From the cell containing the given text, extract its center point as [x, y] coordinate. 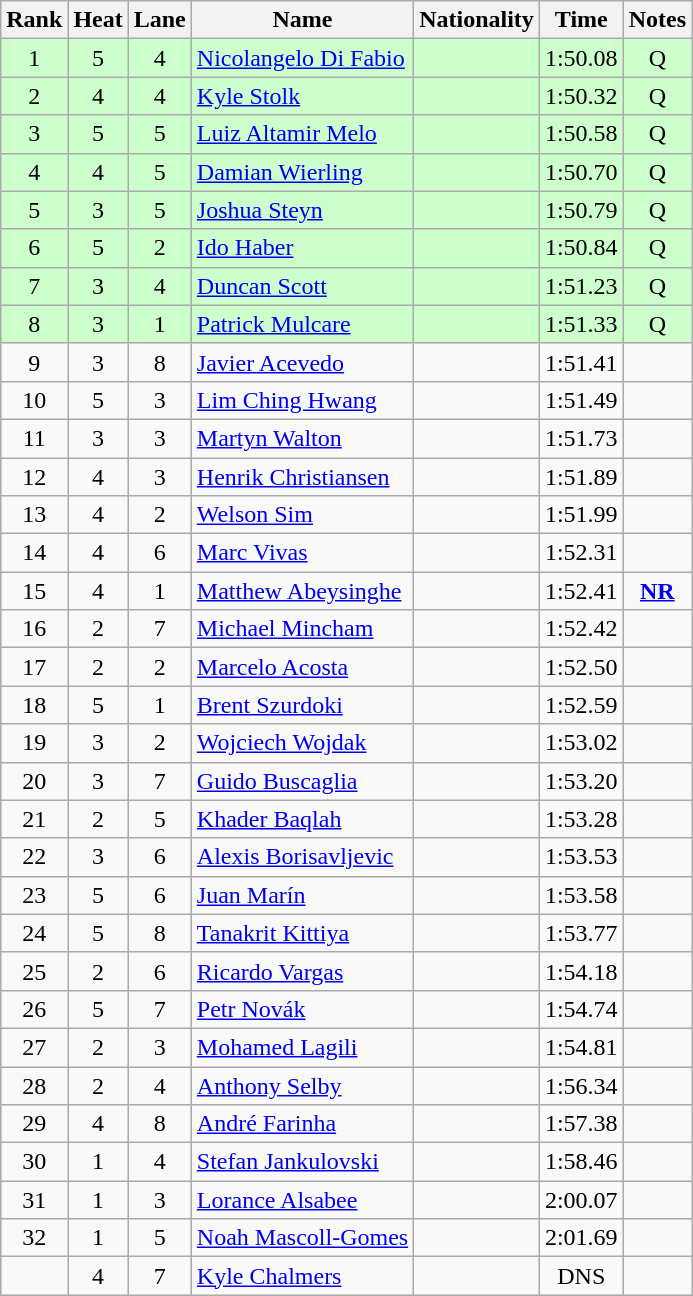
Lane [160, 20]
2:01.69 [581, 1238]
16 [34, 629]
Mohamed Lagili [302, 1047]
Martyn Walton [302, 438]
1:56.34 [581, 1085]
Guido Buscaglia [302, 781]
12 [34, 477]
1:52.31 [581, 553]
17 [34, 667]
Lim Ching Hwang [302, 400]
Marc Vivas [302, 553]
Joshua Steyn [302, 210]
22 [34, 857]
23 [34, 895]
1:57.38 [581, 1124]
Ido Haber [302, 248]
1:50.58 [581, 134]
1:52.59 [581, 705]
1:50.84 [581, 248]
1:53.77 [581, 933]
Welson Sim [302, 515]
Name [302, 20]
Time [581, 20]
1:52.42 [581, 629]
1:58.46 [581, 1162]
25 [34, 971]
Tanakrit Kittiya [302, 933]
Patrick Mulcare [302, 324]
1:50.70 [581, 172]
1:51.99 [581, 515]
30 [34, 1162]
1:51.89 [581, 477]
Duncan Scott [302, 286]
1:51.41 [581, 362]
1:51.33 [581, 324]
1:53.20 [581, 781]
Michael Mincham [302, 629]
Petr Novák [302, 1009]
NR [657, 591]
1:54.74 [581, 1009]
26 [34, 1009]
18 [34, 705]
1:53.28 [581, 819]
1:52.50 [581, 667]
André Farinha [302, 1124]
20 [34, 781]
1:51.49 [581, 400]
31 [34, 1200]
Alexis Borisavljevic [302, 857]
32 [34, 1238]
29 [34, 1124]
1:53.53 [581, 857]
Javier Acevedo [302, 362]
1:54.81 [581, 1047]
Ricardo Vargas [302, 971]
Kyle Stolk [302, 96]
Wojciech Wojdak [302, 743]
Luiz Altamir Melo [302, 134]
1:52.41 [581, 591]
1:50.08 [581, 58]
Matthew Abeysinghe [302, 591]
19 [34, 743]
Lorance Alsabee [302, 1200]
1:51.23 [581, 286]
Nicolangelo Di Fabio [302, 58]
1:53.58 [581, 895]
24 [34, 933]
2:00.07 [581, 1200]
27 [34, 1047]
Khader Baqlah [302, 819]
Noah Mascoll-Gomes [302, 1238]
13 [34, 515]
Kyle Chalmers [302, 1276]
Henrik Christiansen [302, 477]
Stefan Jankulovski [302, 1162]
Nationality [477, 20]
Brent Szurdoki [302, 705]
Marcelo Acosta [302, 667]
DNS [581, 1276]
Heat [98, 20]
1:50.32 [581, 96]
Notes [657, 20]
Anthony Selby [302, 1085]
10 [34, 400]
Rank [34, 20]
1:51.73 [581, 438]
1:50.79 [581, 210]
1:54.18 [581, 971]
15 [34, 591]
11 [34, 438]
1:53.02 [581, 743]
Juan Marín [302, 895]
21 [34, 819]
Damian Wierling [302, 172]
9 [34, 362]
14 [34, 553]
28 [34, 1085]
